Scan for the cell matching the given text and deliver its (x, y) coordinate at center. 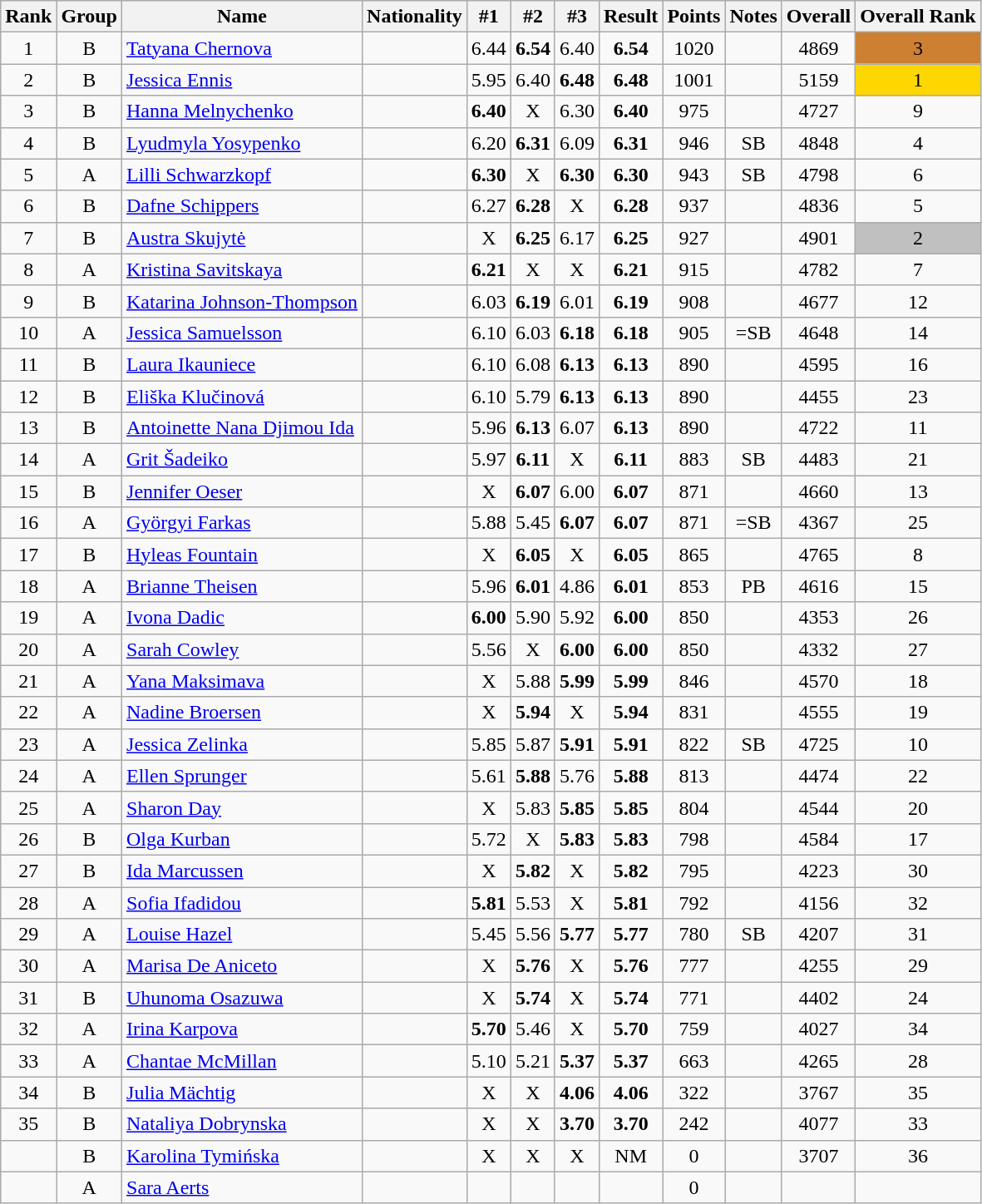
4798 (818, 175)
Grit Šadeiko (243, 460)
4455 (818, 397)
Hanna Melnychenko (243, 111)
Rank (28, 17)
Tatyana Chernova (243, 48)
Overall Rank (918, 17)
4207 (818, 935)
4722 (818, 428)
Eliška Klučinová (243, 397)
6.09 (577, 143)
3707 (818, 1156)
1001 (693, 80)
Nationality (415, 17)
Ellen Sprunger (243, 776)
NM (630, 1156)
5.90 (532, 618)
Lyudmyla Yosypenko (243, 143)
Jessica Ennis (243, 80)
915 (693, 269)
36 (918, 1156)
Points (693, 17)
4077 (818, 1124)
#1 (489, 17)
4725 (818, 744)
Katarina Johnson-Thompson (243, 301)
4782 (818, 269)
937 (693, 206)
4332 (818, 649)
Jessica Samuelsson (243, 333)
Ivona Dadic (243, 618)
4.86 (577, 586)
4727 (818, 111)
4869 (818, 48)
4265 (818, 1061)
Lilli Schwarzkopf (243, 175)
PB (753, 586)
5.46 (532, 1029)
4483 (818, 460)
Ida Marcussen (243, 871)
Nataliya Dobrynska (243, 1124)
4901 (818, 238)
5.21 (532, 1061)
Uhunoma Osazuwa (243, 998)
Group (90, 17)
908 (693, 301)
771 (693, 998)
4836 (818, 206)
Sara Aerts (243, 1187)
Jessica Zelinka (243, 744)
759 (693, 1029)
Dafne Schippers (243, 206)
#3 (577, 17)
Name (243, 17)
663 (693, 1061)
946 (693, 143)
Karolina Tymińska (243, 1156)
5.87 (532, 744)
4555 (818, 713)
3767 (818, 1093)
4595 (818, 364)
242 (693, 1124)
822 (693, 744)
Györgyi Farkas (243, 523)
Kristina Savitskaya (243, 269)
792 (693, 902)
Hyleas Fountain (243, 555)
4255 (818, 966)
Sarah Cowley (243, 649)
4660 (818, 491)
865 (693, 555)
Notes (753, 17)
4367 (818, 523)
4570 (818, 681)
6.08 (532, 364)
5.97 (489, 460)
4156 (818, 902)
927 (693, 238)
804 (693, 807)
Result (630, 17)
4616 (818, 586)
Nadine Broersen (243, 713)
4848 (818, 143)
795 (693, 871)
6.20 (489, 143)
4223 (818, 871)
943 (693, 175)
#2 (532, 17)
5.92 (577, 618)
5.95 (489, 80)
975 (693, 111)
883 (693, 460)
Austra Skujytė (243, 238)
5.53 (532, 902)
4544 (818, 807)
Laura Ikauniece (243, 364)
831 (693, 713)
4402 (818, 998)
1020 (693, 48)
4027 (818, 1029)
846 (693, 681)
Yana Maksimava (243, 681)
5159 (818, 80)
4584 (818, 839)
5.79 (532, 397)
322 (693, 1093)
905 (693, 333)
Jennifer Oeser (243, 491)
777 (693, 966)
5.61 (489, 776)
5.72 (489, 839)
4353 (818, 618)
853 (693, 586)
Chantae McMillan (243, 1061)
Antoinette Nana Djimou Ida (243, 428)
780 (693, 935)
Sofia Ifadidou (243, 902)
4765 (818, 555)
4677 (818, 301)
Overall (818, 17)
6.17 (577, 238)
798 (693, 839)
Sharon Day (243, 807)
Olga Kurban (243, 839)
Irina Karpova (243, 1029)
Marisa De Aniceto (243, 966)
4474 (818, 776)
Julia Mächtig (243, 1093)
4648 (818, 333)
6.44 (489, 48)
813 (693, 776)
Louise Hazel (243, 935)
6.27 (489, 206)
Brianne Theisen (243, 586)
5.10 (489, 1061)
